Return (x, y) of the center of cell containing provided text 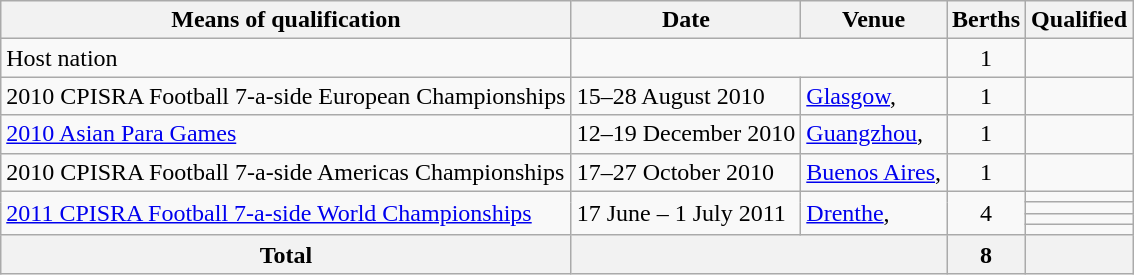
17–27 October 2010 (686, 172)
Glasgow, (874, 96)
Qualified (1080, 20)
17 June – 1 July 2011 (686, 213)
8 (986, 254)
Drenthe, (874, 213)
2011 CPISRA Football 7-a-side World Championships (286, 213)
Guangzhou, (874, 134)
Berths (986, 20)
Means of qualification (286, 20)
Host nation (286, 58)
Buenos Aires, (874, 172)
12–19 December 2010 (686, 134)
Total (286, 254)
Venue (874, 20)
15–28 August 2010 (686, 96)
2010 Asian Para Games (286, 134)
4 (986, 213)
2010 CPISRA Football 7-a-side European Championships (286, 96)
2010 CPISRA Football 7-a-side Americas Championships (286, 172)
Date (686, 20)
